Determine the (X, Y) coordinate at the center of the cell enclosing the given text.  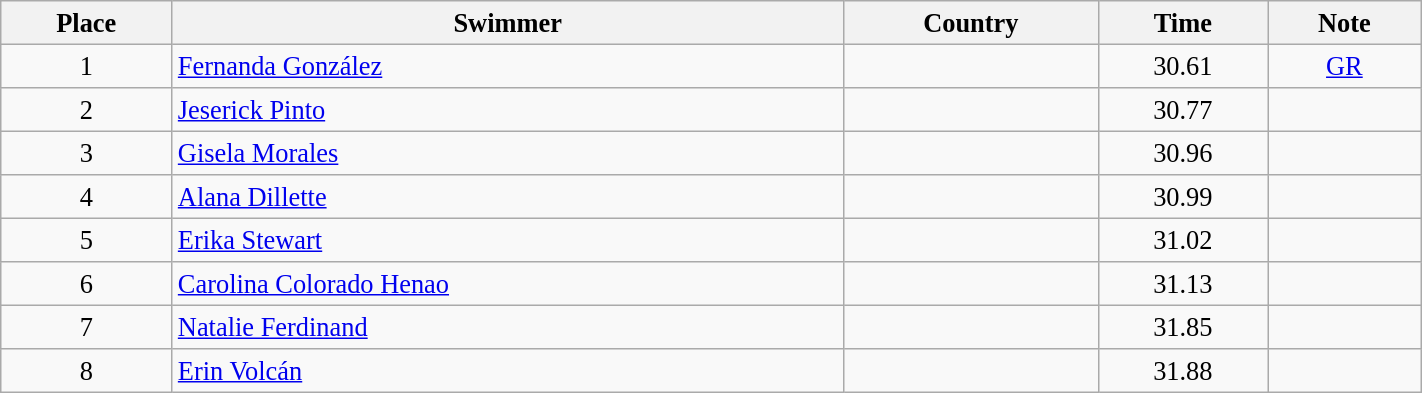
Jeserick Pinto (508, 109)
31.02 (1182, 240)
8 (86, 371)
31.88 (1182, 371)
30.61 (1182, 66)
30.96 (1182, 153)
7 (86, 327)
Natalie Ferdinand (508, 327)
Alana Dillette (508, 197)
30.99 (1182, 197)
Note (1345, 22)
3 (86, 153)
Country (970, 22)
4 (86, 197)
Erika Stewart (508, 240)
Place (86, 22)
Erin Volcán (508, 371)
5 (86, 240)
GR (1345, 66)
6 (86, 284)
2 (86, 109)
Gisela Morales (508, 153)
Time (1182, 22)
Carolina Colorado Henao (508, 284)
1 (86, 66)
Fernanda González (508, 66)
31.13 (1182, 284)
30.77 (1182, 109)
31.85 (1182, 327)
Swimmer (508, 22)
